Output the [x, y] coordinate of the center of the cell containing the given text.  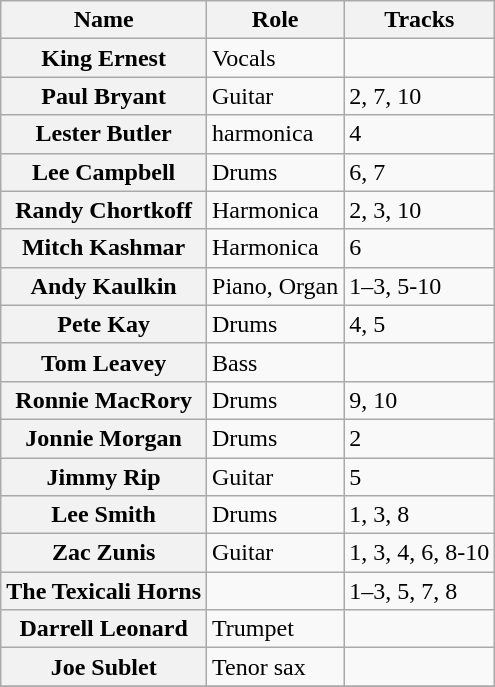
harmonica [276, 134]
Jimmy Rip [104, 477]
4 [420, 134]
Andy Kaulkin [104, 286]
Piano, Organ [276, 286]
Tom Leavey [104, 362]
1–3, 5-10 [420, 286]
Trumpet [276, 629]
9, 10 [420, 400]
Joe Sublet [104, 667]
1, 3, 8 [420, 515]
Mitch Kashmar [104, 248]
1–3, 5, 7, 8 [420, 591]
Tracks [420, 20]
1, 3, 4, 6, 8-10 [420, 553]
6 [420, 248]
Darrell Leonard [104, 629]
Bass [276, 362]
Randy Chortkoff [104, 210]
2, 3, 10 [420, 210]
Pete Kay [104, 324]
Jonnie Morgan [104, 438]
Zac Zunis [104, 553]
Ronnie MacRory [104, 400]
6, 7 [420, 172]
2, 7, 10 [420, 96]
The Texicali Horns [104, 591]
2 [420, 438]
Tenor sax [276, 667]
King Ernest [104, 58]
Role [276, 20]
5 [420, 477]
Lee Smith [104, 515]
Name [104, 20]
Lee Campbell [104, 172]
4, 5 [420, 324]
Vocals [276, 58]
Paul Bryant [104, 96]
Lester Butler [104, 134]
